Detect which cell encompasses the target text, then output its [x, y] center coordinate. 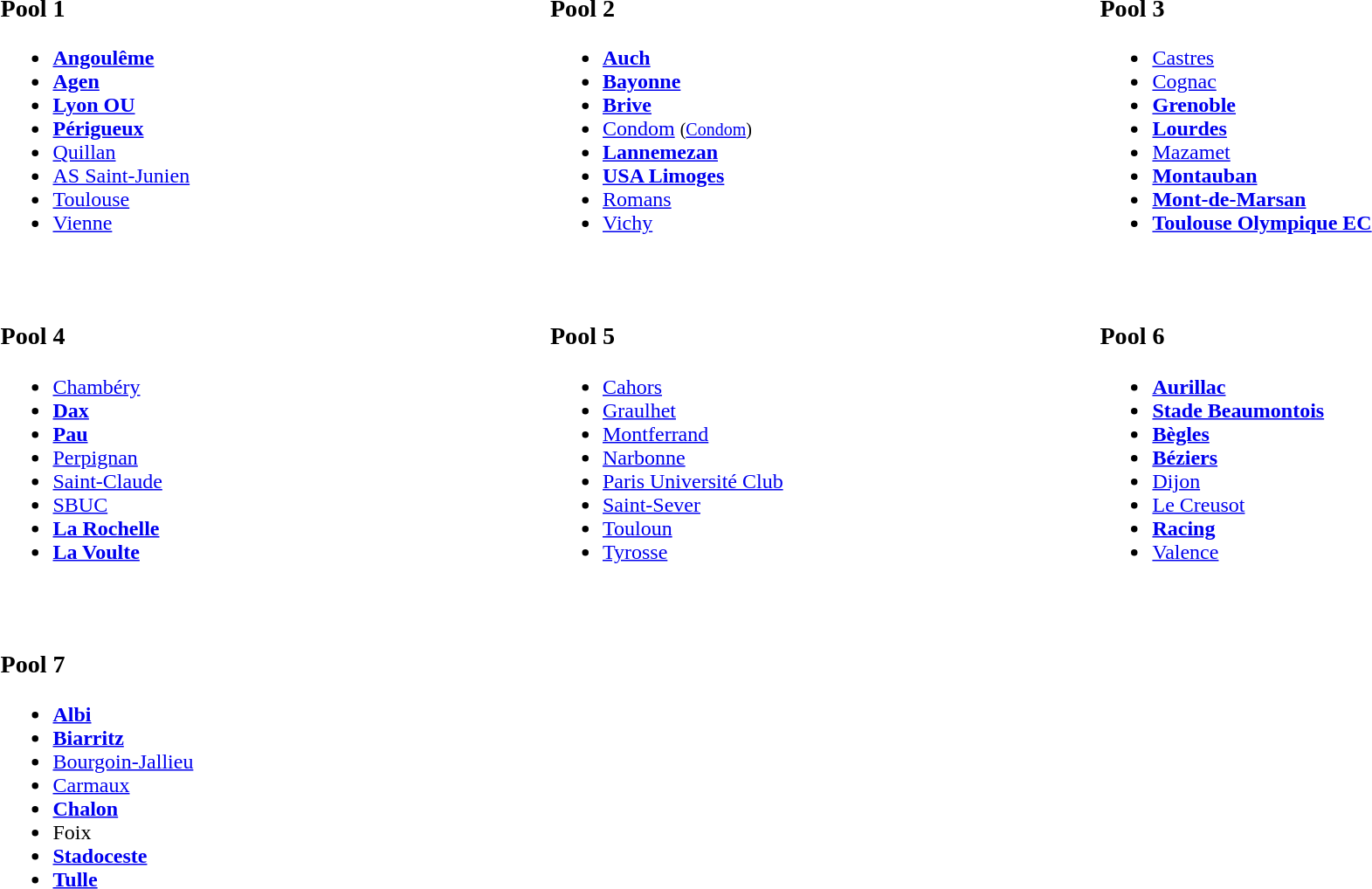
Pool 5CahorsGraulhetMontferrandNarbonneParis Université ClubSaint-SeverToulounTyrosse [817, 429]
